Identify which cell holds the provided text, then report its [x, y] central coordinate. 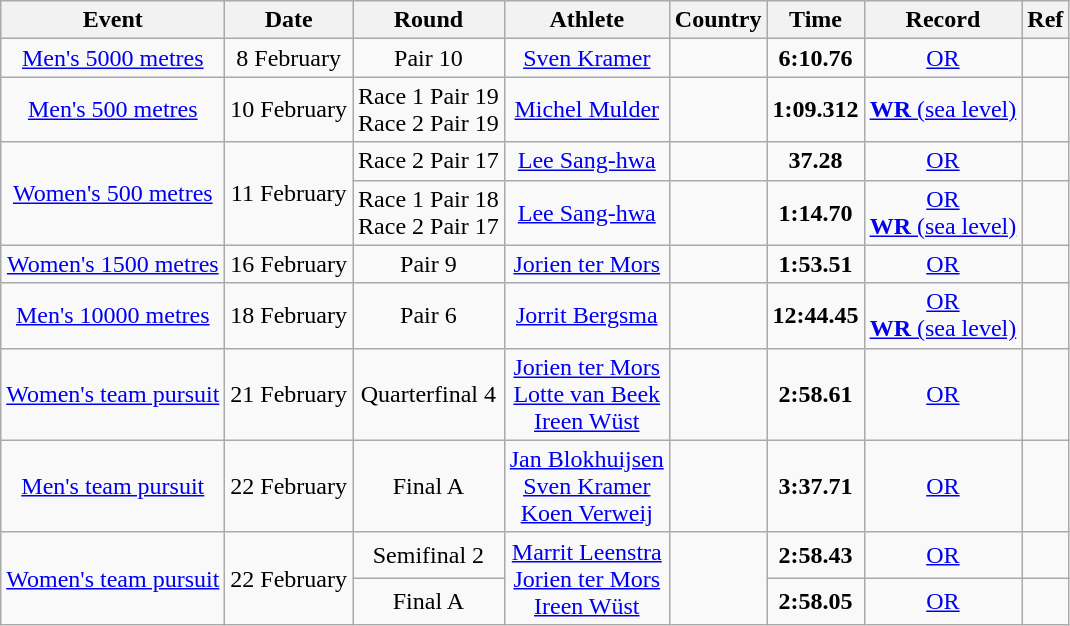
12:44.45 [816, 316]
Event [113, 20]
2:58.05 [816, 601]
Athlete [586, 20]
Men's 10000 metres [113, 316]
3:37.71 [816, 486]
Women's 1500 metres [113, 264]
Race 1 Pair 18Race 2 Pair 17 [429, 212]
Race 2 Pair 17 [429, 161]
Quarterfinal 4 [429, 394]
Date [289, 20]
Time [816, 20]
Pair 6 [429, 316]
Semifinal 2 [429, 555]
1:53.51 [816, 264]
1:09.312 [816, 110]
Marrit LeenstraJorien ter MorsIreen Wüst [586, 578]
Jorrit Bergsma [586, 316]
Men's team pursuit [113, 486]
Pair 10 [429, 58]
2:58.61 [816, 394]
Country [718, 20]
Women's 500 metres [113, 194]
8 February [289, 58]
Jorien ter Mors [586, 264]
Record [943, 20]
1:14.70 [816, 212]
11 February [289, 194]
Men's 5000 metres [113, 58]
10 February [289, 110]
Michel Mulder [586, 110]
16 February [289, 264]
Sven Kramer [586, 58]
Jorien ter MorsLotte van BeekIreen Wüst [586, 394]
Race 1 Pair 19Race 2 Pair 19 [429, 110]
Men's 500 metres [113, 110]
18 February [289, 316]
2:58.43 [816, 555]
Pair 9 [429, 264]
21 February [289, 394]
Jan BlokhuijsenSven KramerKoen Verweij [586, 486]
6:10.76 [816, 58]
WR (sea level) [943, 110]
Ref [1046, 20]
Round [429, 20]
37.28 [816, 161]
